Return the (x, y) coordinate for the center point of the cell that contains the specified text.  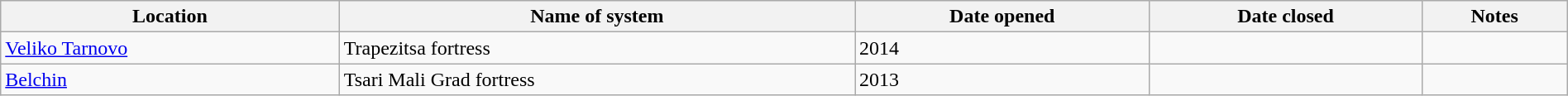
Name of system (597, 17)
2013 (1002, 79)
Trapezitsa fortress (597, 48)
Tsari Mali Grad fortress (597, 79)
Location (170, 17)
Date closed (1285, 17)
Date opened (1002, 17)
Notes (1494, 17)
2014 (1002, 48)
Belchin (170, 79)
Veliko Tarnovo (170, 48)
